Find where the given text appears and provide that cell's center as [X, Y] coordinate. 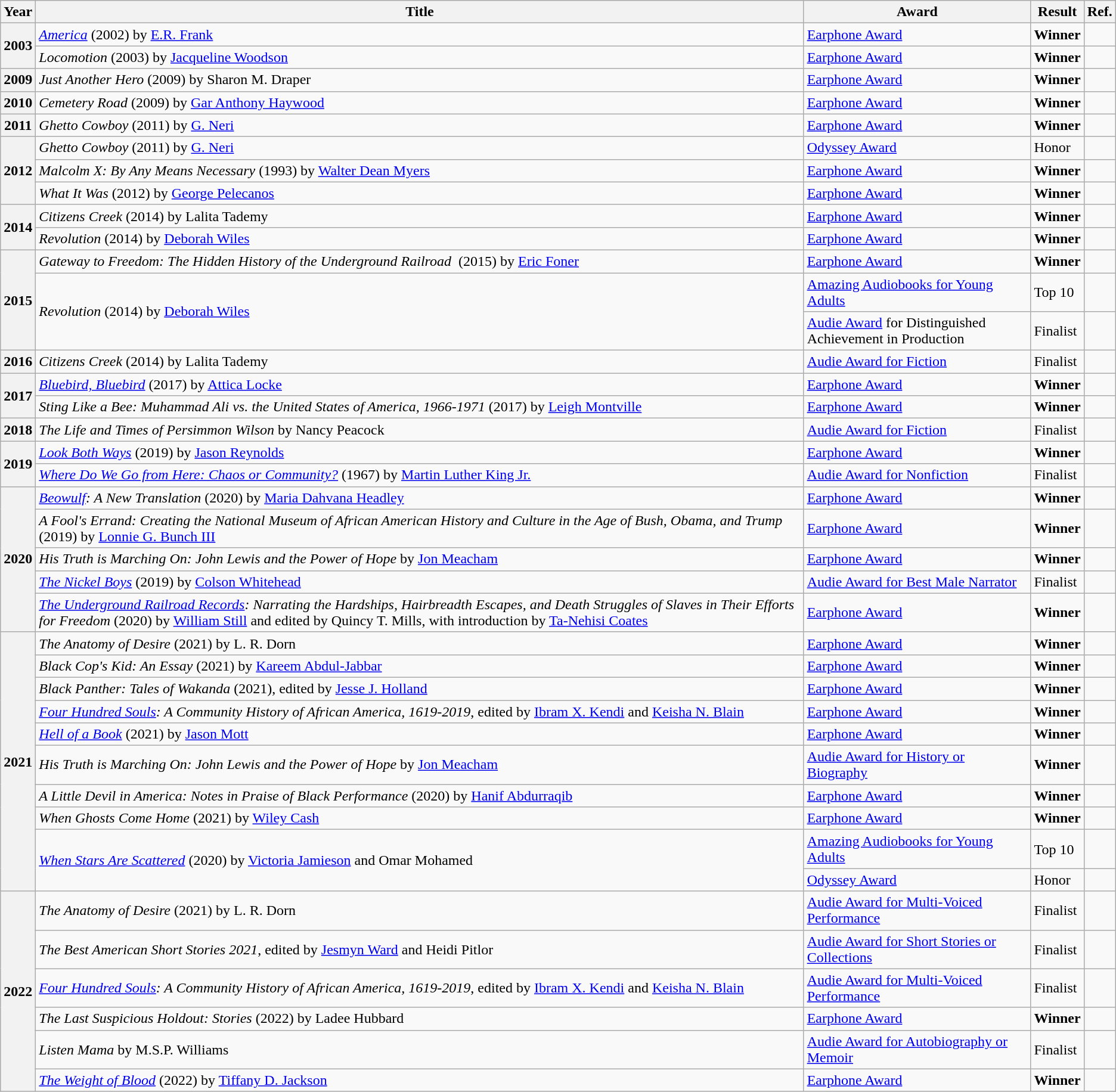
The Nickel Boys (2019) by Colson Whitehead [420, 582]
Hell of a Book (2021) by Jason Mott [420, 734]
Title [420, 12]
2012 [18, 170]
What It Was (2012) by George Pelecanos [420, 193]
Award [917, 12]
When Stars Are Scattered (2020) by Victoria Jamieson and Omar Mohamed [420, 861]
2003 [18, 46]
Audie Award for History or Biography [917, 765]
Locomotion (2003) by Jacqueline Woodson [420, 57]
Black Cop's Kid: An Essay (2021) by Kareem Abdul-Jabbar [420, 666]
2016 [18, 362]
The Best American Short Stories 2021, edited by Jesmyn Ward and Heidi Pitlor [420, 949]
2009 [18, 80]
Audie Award for Autobiography or Memoir [917, 1049]
Audie Award for Best Male Narrator [917, 582]
Audie Award for Short Stories or Collections [917, 949]
2010 [18, 103]
Gateway to Freedom: The Hidden History of the Underground Railroad (2015) by Eric Foner [420, 261]
The Weight of Blood (2022) by Tiffany D. Jackson [420, 1080]
2014 [18, 227]
When Ghosts Come Home (2021) by Wiley Cash [420, 818]
Bluebird, Bluebird (2017) by Attica Locke [420, 384]
2018 [18, 430]
Audie Award for Nonfiction [917, 475]
Malcolm X: By Any Means Necessary (1993) by Walter Dean Myers [420, 170]
Listen Mama by M.S.P. Williams [420, 1049]
2017 [18, 396]
Audie Award for Distinguished Achievement in Production [917, 331]
Ref. [1099, 12]
The Last Suspicious Holdout: Stories (2022) by Ladee Hubbard [420, 1019]
Black Panther: Tales of Wakanda (2021), edited by Jesse J. Holland [420, 688]
The Life and Times of Persimmon Wilson by Nancy Peacock [420, 430]
Cemetery Road (2009) by Gar Anthony Haywood [420, 103]
Look Both Ways (2019) by Jason Reynolds [420, 452]
Beowulf: A New Translation (2020) by Maria Dahvana Headley [420, 498]
2015 [18, 300]
2019 [18, 464]
A Little Devil in America: Notes in Praise of Black Performance (2020) by Hanif Abdurraqib [420, 796]
Just Another Hero (2009) by Sharon M. Draper [420, 80]
2011 [18, 125]
America (2002) by E.R. Frank [420, 35]
Where Do We Go from Here: Chaos or Community? (1967) by Martin Luther King Jr. [420, 475]
Result [1058, 12]
2020 [18, 559]
2021 [18, 762]
Sting Like a Bee: Muhammad Ali vs. the United States of America, 1966-1971 (2017) by Leigh Montville [420, 407]
Year [18, 12]
2022 [18, 991]
